Search for the cell housing the specified text and yield its [X, Y] center coordinate. 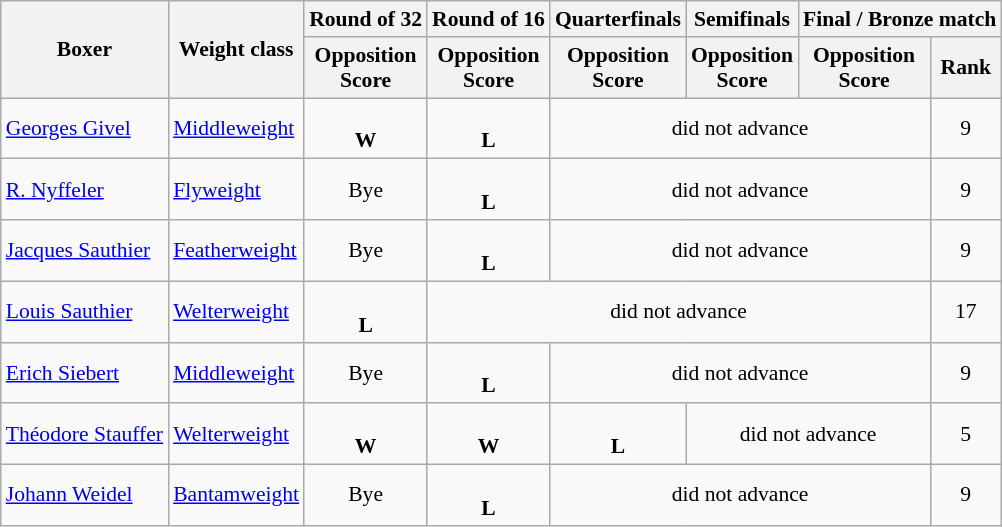
Quarterfinals [618, 19]
Round of 16 [488, 19]
R. Nyffeler [84, 190]
Bantamweight [236, 496]
17 [966, 312]
Semifinals [742, 19]
Boxer [84, 50]
Flyweight [236, 190]
Johann Weidel [84, 496]
Final / Bronze match [900, 19]
Louis Sauthier [84, 312]
Rank [966, 68]
Weight class [236, 50]
Théodore Stauffer [84, 434]
Featherweight [236, 250]
Jacques Sauthier [84, 250]
5 [966, 434]
Round of 32 [366, 19]
Georges Givel [84, 128]
Erich Siebert [84, 372]
